Return (x, y) of the center of cell containing provided text 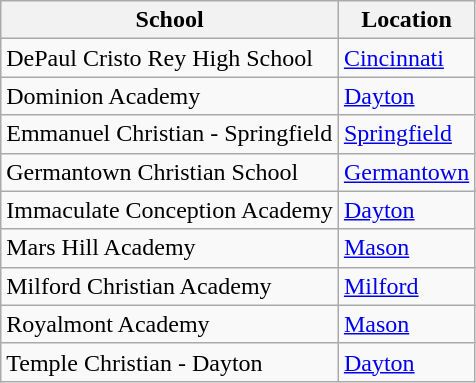
Location (406, 20)
DePaul Cristo Rey High School (170, 58)
Springfield (406, 134)
Germantown Christian School (170, 172)
School (170, 20)
Temple Christian - Dayton (170, 362)
Royalmont Academy (170, 324)
Emmanuel Christian - Springfield (170, 134)
Immaculate Conception Academy (170, 210)
Cincinnati (406, 58)
Milford Christian Academy (170, 286)
Dominion Academy (170, 96)
Mars Hill Academy (170, 248)
Milford (406, 286)
Germantown (406, 172)
